Pinpoint the cell where the given text exists, returning its [x, y] midpoint coordinate. 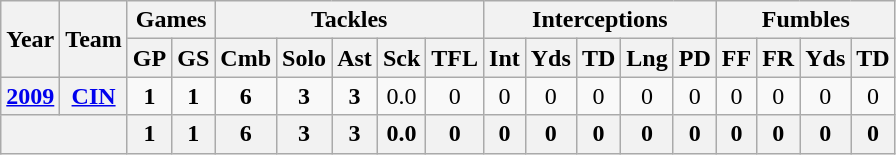
CIN [94, 96]
TFL [455, 58]
Team [94, 39]
Fumbles [806, 20]
FR [778, 58]
GS [194, 58]
Sck [401, 58]
Ast [355, 58]
GP [149, 58]
Tackles [350, 20]
Int [505, 58]
Year [30, 39]
Solo [304, 58]
Interceptions [600, 20]
FF [736, 58]
Lng [647, 58]
Games [170, 20]
Cmb [246, 58]
2009 [30, 96]
PD [694, 58]
